Pinpoint the cell where the given text exists, returning its (x, y) midpoint coordinate. 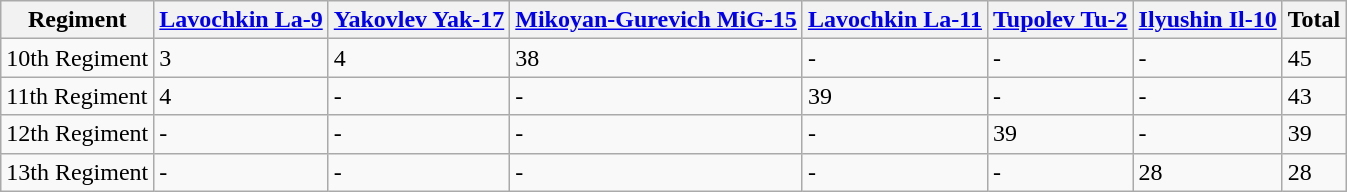
10th Regiment (78, 58)
11th Regiment (78, 96)
Tupolev Tu-2 (1060, 20)
Ilyushin Il-10 (1208, 20)
Lavochkin La-11 (894, 20)
Lavochkin La-9 (241, 20)
3 (241, 58)
45 (1314, 58)
38 (656, 58)
Yakovlev Yak-17 (419, 20)
12th Regiment (78, 134)
Mikoyan-Gurevich MiG-15 (656, 20)
13th Regiment (78, 172)
43 (1314, 96)
Regiment (78, 20)
Total (1314, 20)
